Return (X, Y) of the center of cell containing provided text 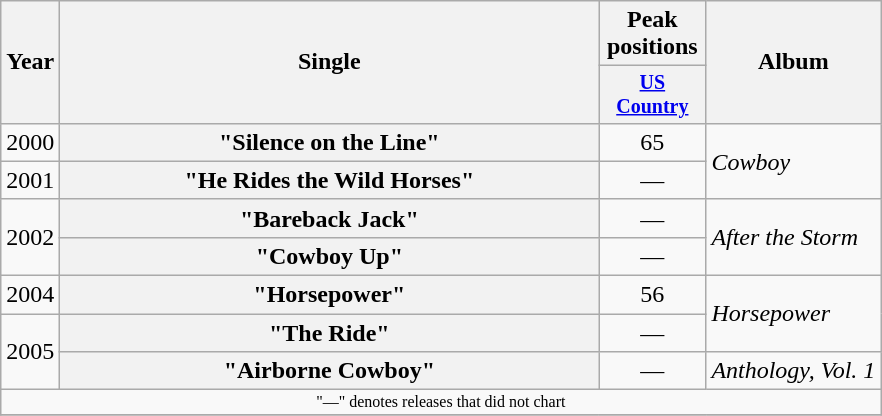
2005 (30, 352)
"Cowboy Up" (330, 256)
"—" denotes releases that did not chart (441, 402)
Cowboy (794, 161)
US Country (652, 94)
"Silence on the Line" (330, 142)
Album (794, 62)
"Bareback Jack" (330, 218)
Horsepower (794, 314)
"The Ride" (330, 333)
Peak positions (652, 34)
"Horsepower" (330, 295)
Anthology, Vol. 1 (794, 371)
Single (330, 62)
Year (30, 62)
56 (652, 295)
65 (652, 142)
"He Rides the Wild Horses" (330, 180)
2000 (30, 142)
2002 (30, 237)
2001 (30, 180)
After the Storm (794, 237)
"Airborne Cowboy" (330, 371)
2004 (30, 295)
